Return the [X, Y] coordinate for the center point of the cell that contains the specified text.  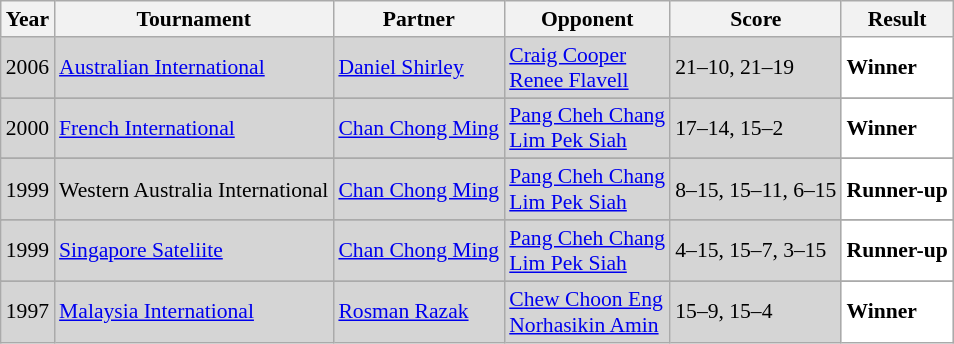
Result [896, 19]
Daniel Shirley [418, 68]
2006 [28, 68]
2000 [28, 128]
French International [194, 128]
15–9, 15–4 [756, 312]
Australian International [194, 68]
1997 [28, 312]
Opponent [587, 19]
8–15, 15–11, 6–15 [756, 190]
Craig Cooper Renee Flavell [587, 68]
Western Australia International [194, 190]
21–10, 21–19 [756, 68]
Partner [418, 19]
Year [28, 19]
4–15, 15–7, 3–15 [756, 250]
Malaysia International [194, 312]
Tournament [194, 19]
Score [756, 19]
Rosman Razak [418, 312]
Chew Choon Eng Norhasikin Amin [587, 312]
Singapore Sateliite [194, 250]
17–14, 15–2 [756, 128]
